Identify which cell holds the provided text, then report its (x, y) central coordinate. 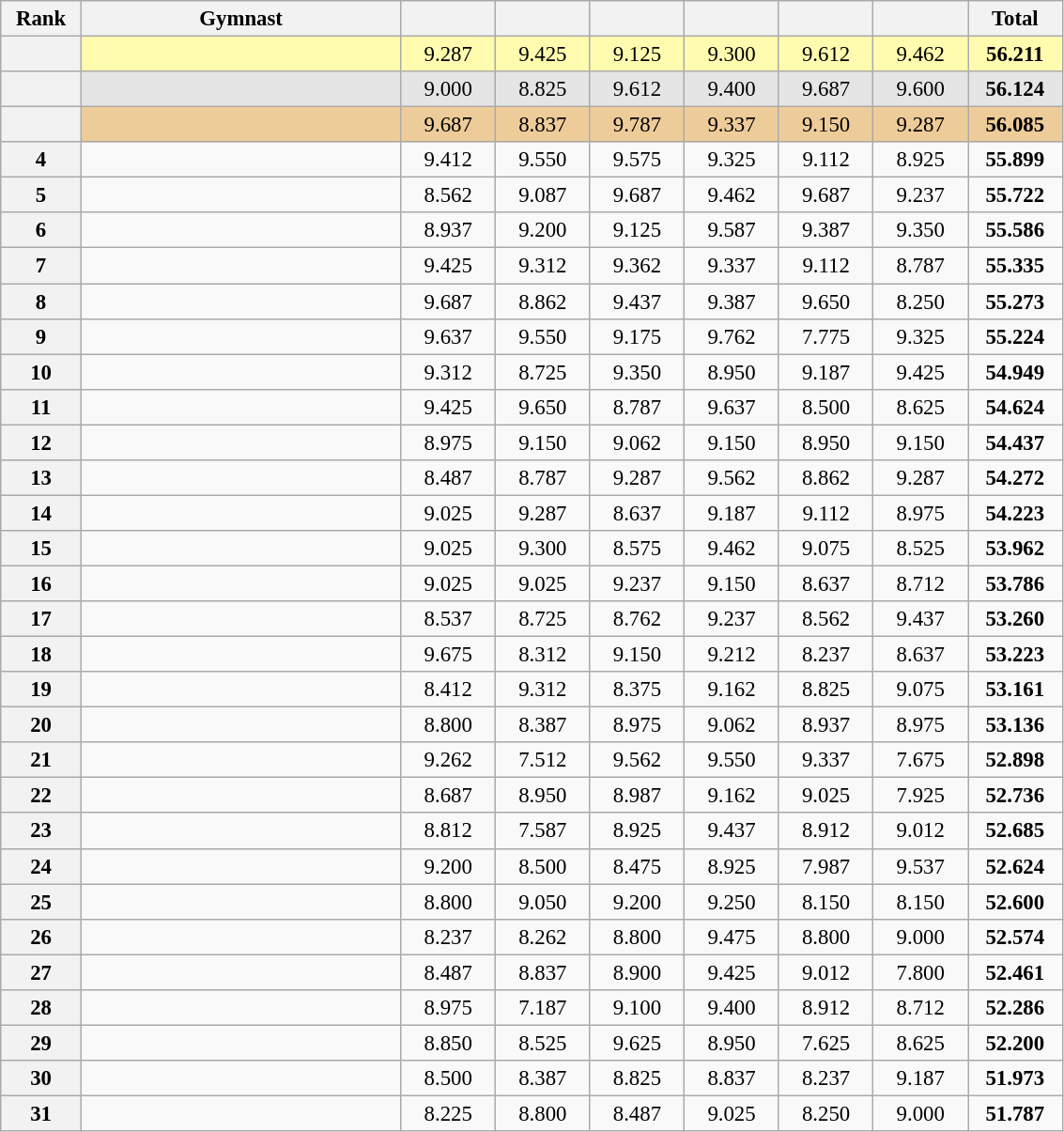
9.250 (732, 902)
7.675 (920, 760)
9.412 (449, 160)
8.762 (637, 619)
9.050 (543, 902)
52.685 (1014, 831)
53.161 (1014, 690)
15 (41, 549)
8.412 (449, 690)
22 (41, 796)
51.787 (1014, 1113)
18 (41, 655)
13 (41, 478)
7.512 (543, 760)
9.575 (637, 160)
17 (41, 619)
55.224 (1014, 336)
9.600 (920, 89)
9.100 (637, 1008)
8.375 (637, 690)
4 (41, 160)
9.212 (732, 655)
8.687 (449, 796)
7.925 (920, 796)
54.949 (1014, 372)
8.812 (449, 831)
51.973 (1014, 1078)
9.087 (543, 195)
14 (41, 513)
9.262 (449, 760)
10 (41, 372)
9.675 (449, 655)
8.537 (449, 619)
8.475 (637, 866)
53.260 (1014, 619)
7 (41, 266)
7.775 (826, 336)
7.587 (543, 831)
21 (41, 760)
8.900 (637, 972)
16 (41, 583)
52.200 (1014, 1043)
54.624 (1014, 407)
8.575 (637, 549)
9 (41, 336)
30 (41, 1078)
54.223 (1014, 513)
56.124 (1014, 89)
55.586 (1014, 230)
52.736 (1014, 796)
Rank (41, 19)
9.625 (637, 1043)
9.537 (920, 866)
8.312 (543, 655)
56.211 (1014, 54)
9.787 (637, 125)
6 (41, 230)
53.786 (1014, 583)
9.475 (732, 937)
8.987 (637, 796)
Gymnast (240, 19)
20 (41, 725)
52.461 (1014, 972)
9.587 (732, 230)
8.225 (449, 1113)
7.187 (543, 1008)
28 (41, 1008)
53.136 (1014, 725)
19 (41, 690)
53.962 (1014, 549)
55.722 (1014, 195)
9.762 (732, 336)
8.262 (543, 937)
29 (41, 1043)
7.625 (826, 1043)
54.437 (1014, 442)
52.600 (1014, 902)
25 (41, 902)
55.273 (1014, 302)
7.987 (826, 866)
56.085 (1014, 125)
55.899 (1014, 160)
11 (41, 407)
7.800 (920, 972)
52.286 (1014, 1008)
31 (41, 1113)
52.574 (1014, 937)
52.624 (1014, 866)
9.175 (637, 336)
8 (41, 302)
12 (41, 442)
27 (41, 972)
26 (41, 937)
5 (41, 195)
23 (41, 831)
9.362 (637, 266)
8.850 (449, 1043)
53.223 (1014, 655)
24 (41, 866)
54.272 (1014, 478)
55.335 (1014, 266)
52.898 (1014, 760)
Total (1014, 19)
